Return [x, y] of the center of cell containing provided text 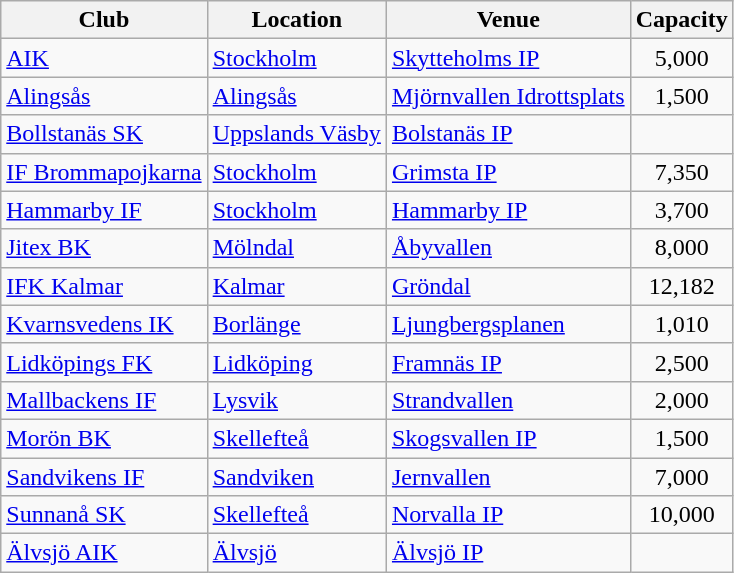
7,350 [682, 172]
Skogsvallen IP [508, 438]
Mallbackens IF [104, 400]
Strandvallen [508, 400]
Club [104, 20]
Bolstanäs IP [508, 134]
Älvsjö AIK [104, 553]
AIK [104, 58]
Mjörnvallen Idrottsplats [508, 96]
Venue [508, 20]
Lidköpings FK [104, 362]
1,010 [682, 324]
Åbyvallen [508, 248]
Kalmar [296, 286]
Bollstanäs SK [104, 134]
Location [296, 20]
Jernvallen [508, 477]
Skytteholms IP [508, 58]
Ljungbergsplanen [508, 324]
Uppslands Väsby [296, 134]
Morön BK [104, 438]
Framnäs IP [508, 362]
2,500 [682, 362]
Norvalla IP [508, 515]
3,700 [682, 210]
Hammarby IF [104, 210]
Grimsta IP [508, 172]
8,000 [682, 248]
IFK Kalmar [104, 286]
2,000 [682, 400]
Jitex BK [104, 248]
10,000 [682, 515]
Älvsjö [296, 553]
Capacity [682, 20]
IF Brommapojkarna [104, 172]
Kvarnsvedens IK [104, 324]
12,182 [682, 286]
Borlänge [296, 324]
Lidköping [296, 362]
Mölndal [296, 248]
Gröndal [508, 286]
Lysvik [296, 400]
5,000 [682, 58]
Sandvikens IF [104, 477]
Sunnanå SK [104, 515]
Sandviken [296, 477]
7,000 [682, 477]
Älvsjö IP [508, 553]
Hammarby IP [508, 210]
